Identify which cell holds the provided text, then report its (X, Y) central coordinate. 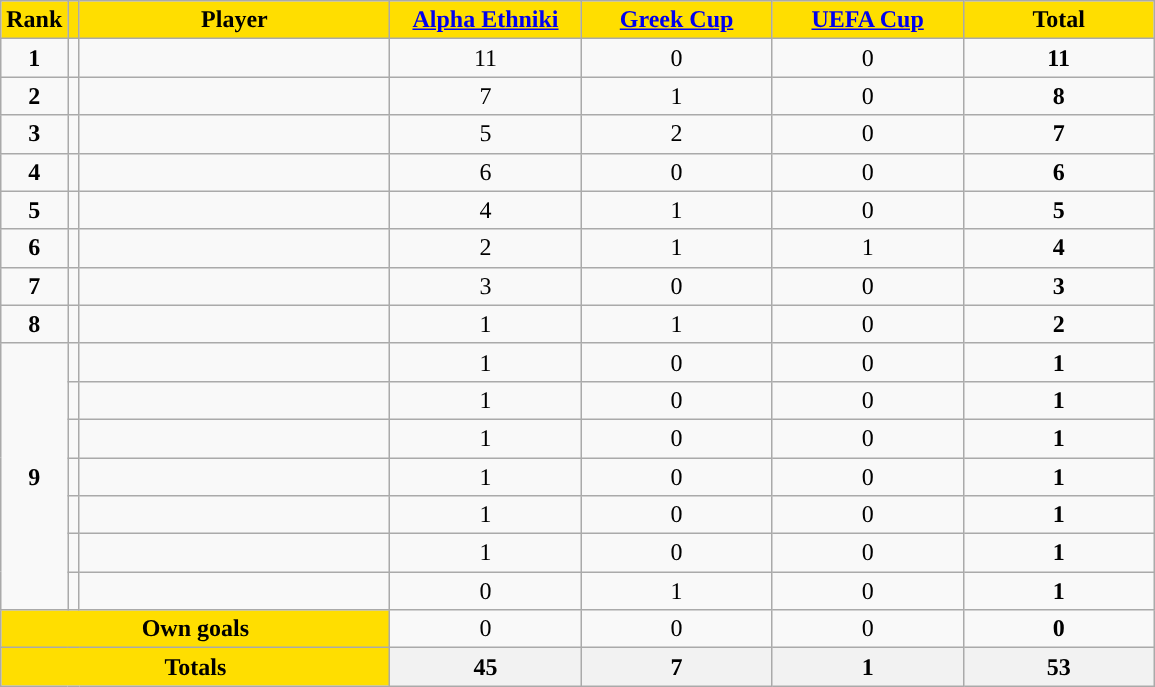
Player (234, 20)
Greek Cup (676, 20)
UEFA Cup (868, 20)
Totals (196, 667)
53 (1058, 667)
Own goals (196, 629)
45 (486, 667)
Rank (34, 20)
Total (1058, 20)
9 (34, 476)
Alpha Ethniki (486, 20)
